Scan for the cell matching the given text and deliver its [X, Y] coordinate at center. 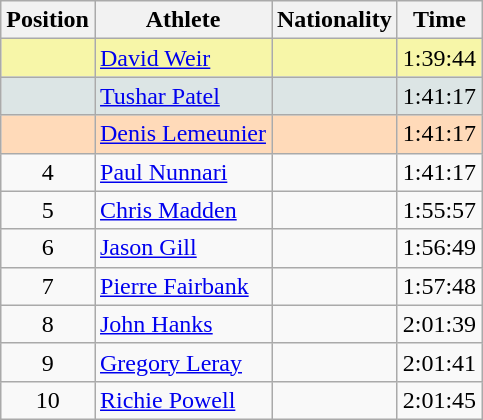
Gregory Leray [182, 362]
8 [48, 324]
7 [48, 286]
2:01:41 [439, 362]
Athlete [182, 20]
1:39:44 [439, 58]
John Hanks [182, 324]
6 [48, 248]
Paul Nunnari [182, 172]
9 [48, 362]
5 [48, 210]
10 [48, 400]
Time [439, 20]
1:57:48 [439, 286]
Jason Gill [182, 248]
1:55:57 [439, 210]
Position [48, 20]
2:01:45 [439, 400]
Pierre Fairbank [182, 286]
Chris Madden [182, 210]
1:56:49 [439, 248]
Nationality [335, 20]
4 [48, 172]
Tushar Patel [182, 96]
2:01:39 [439, 324]
Denis Lemeunier [182, 134]
David Weir [182, 58]
Richie Powell [182, 400]
